Extract the (X, Y) coordinate from the center of the cell holding the provided text.  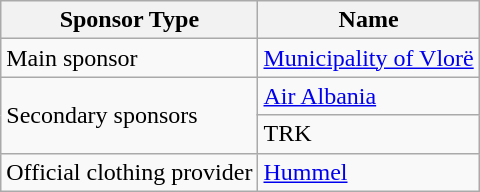
Municipality of Vlorë (368, 58)
Official clothing provider (130, 172)
Sponsor Type (130, 20)
Air Albania (368, 96)
Secondary sponsors (130, 115)
Name (368, 20)
TRK (368, 134)
Hummel (368, 172)
Main sponsor (130, 58)
